Return [X, Y] of the center of cell containing provided text 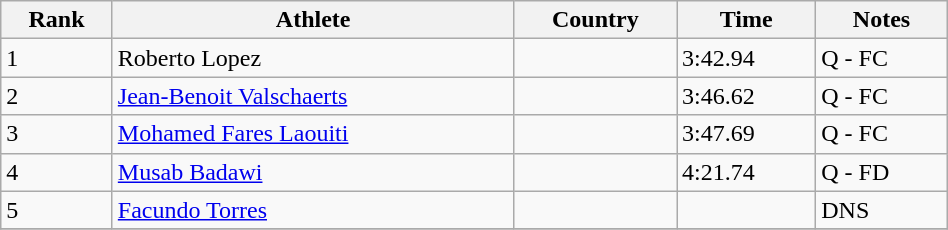
3:42.94 [746, 58]
2 [57, 96]
4 [57, 172]
DNS [882, 210]
Q - FD [882, 172]
Jean-Benoit Valschaerts [313, 96]
Athlete [313, 20]
1 [57, 58]
Rank [57, 20]
Country [595, 20]
Notes [882, 20]
3:47.69 [746, 134]
3 [57, 134]
Musab Badawi [313, 172]
5 [57, 210]
4:21.74 [746, 172]
Time [746, 20]
Roberto Lopez [313, 58]
3:46.62 [746, 96]
Mohamed Fares Laouiti [313, 134]
Facundo Torres [313, 210]
